For the text-containing cell, return its midpoint in (x, y) coordinate format. 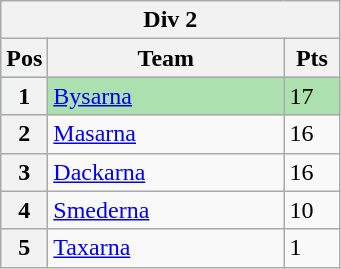
4 (24, 210)
17 (312, 96)
Dackarna (166, 172)
Smederna (166, 210)
Div 2 (170, 20)
Pos (24, 58)
Pts (312, 58)
Team (166, 58)
Bysarna (166, 96)
2 (24, 134)
3 (24, 172)
Taxarna (166, 248)
5 (24, 248)
10 (312, 210)
Masarna (166, 134)
